Scan for the cell matching the given text and deliver its (x, y) coordinate at center. 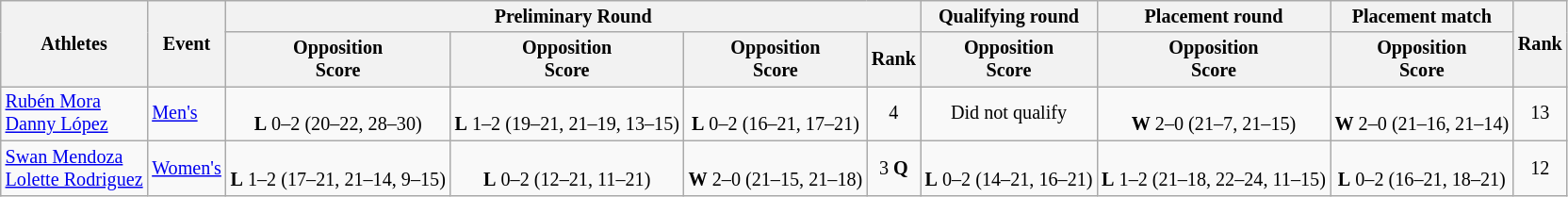
Rubén MoraDanny López (74, 114)
L 0–2 (16–21, 17–21) (776, 114)
L 0–2 (12–21, 11–21) (567, 169)
W 2–0 (21–7, 21–15) (1214, 114)
W 2–0 (21–15, 21–18) (776, 169)
13 (1540, 114)
L 1–2 (21–18, 22–24, 11–15) (1214, 169)
Men's (187, 114)
Placement round (1214, 17)
4 (893, 114)
L 1–2 (17–21, 21–14, 9–15) (338, 169)
12 (1540, 169)
Event (187, 43)
L 0–2 (20–22, 28–30) (338, 114)
L 0–2 (16–21, 18–21) (1422, 169)
Qualifying round (1009, 17)
L 0–2 (14–21, 16–21) (1009, 169)
Athletes (74, 43)
Did not qualify (1009, 114)
Swan MendozaLolette Rodriguez (74, 169)
W 2–0 (21–16, 21–14) (1422, 114)
L 1–2 (19–21, 21–19, 13–15) (567, 114)
Placement match (1422, 17)
Women's (187, 169)
Preliminary Round (573, 17)
3 Q (893, 169)
